Find where the given text appears and provide that cell's center as (X, Y) coordinate. 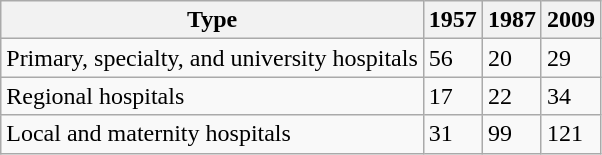
Regional hospitals (212, 96)
Local and maternity hospitals (212, 134)
31 (452, 134)
1957 (452, 20)
Primary, specialty, and university hospitals (212, 58)
17 (452, 96)
1987 (512, 20)
2009 (570, 20)
20 (512, 58)
Type (212, 20)
34 (570, 96)
29 (570, 58)
121 (570, 134)
99 (512, 134)
56 (452, 58)
22 (512, 96)
